Identify which cell holds the provided text, then report its [X, Y] central coordinate. 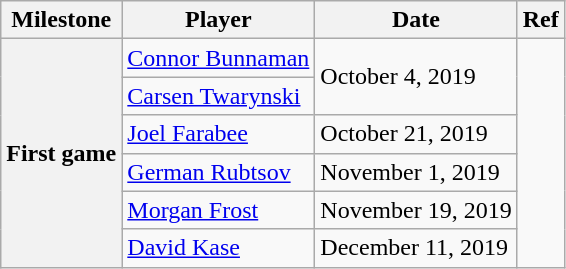
October 21, 2019 [416, 134]
German Rubtsov [218, 172]
Date [416, 20]
Connor Bunnaman [218, 58]
Morgan Frost [218, 210]
First game [62, 153]
Joel Farabee [218, 134]
Player [218, 20]
October 4, 2019 [416, 77]
Ref [540, 20]
Milestone [62, 20]
Carsen Twarynski [218, 96]
November 19, 2019 [416, 210]
December 11, 2019 [416, 248]
November 1, 2019 [416, 172]
David Kase [218, 248]
